Return (x, y) of the center of cell containing provided text 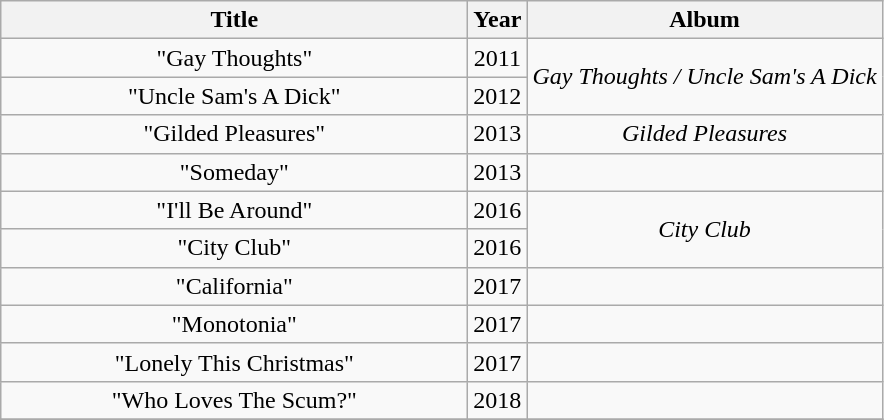
"Lonely This Christmas" (234, 362)
2012 (498, 96)
"Uncle Sam's A Dick" (234, 96)
"City Club" (234, 248)
Album (704, 20)
Gay Thoughts / Uncle Sam's A Dick (704, 77)
Title (234, 20)
"California" (234, 286)
"Gay Thoughts" (234, 58)
Gilded Pleasures (704, 134)
"I'll Be Around" (234, 210)
2018 (498, 400)
"Gilded Pleasures" (234, 134)
"Monotonia" (234, 324)
"Who Loves The Scum?" (234, 400)
City Club (704, 229)
Year (498, 20)
"Someday" (234, 172)
2011 (498, 58)
